Pinpoint the cell where the given text exists, returning its (X, Y) midpoint coordinate. 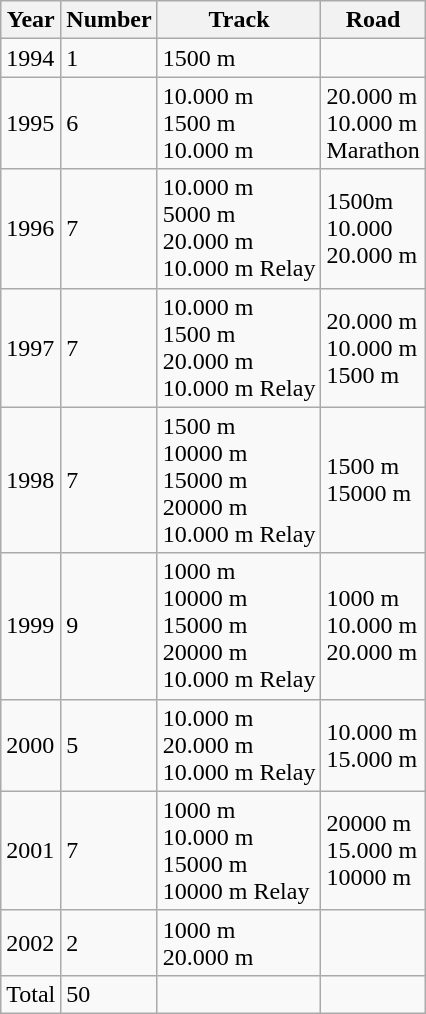
2 (109, 942)
1000 m10.000 m20.000 m (373, 626)
20000 m15.000 m10000 m (373, 850)
9 (109, 626)
20.000 m10.000 m1500 m (373, 348)
1 (109, 58)
1000 m10000 m15000 m20000 m10.000 m Relay (239, 626)
1000 m10.000 m15000 m10000 m Relay (239, 850)
6 (109, 123)
1996 (31, 228)
10.000 m20.000 m10.000 m Relay (239, 745)
10.000 m1500 m10.000 m (239, 123)
1500m 10.00020.000 m (373, 228)
Number (109, 20)
1997 (31, 348)
20.000 m10.000 mMarathon (373, 123)
1999 (31, 626)
10.000 m 5000 m20.000 m10.000 m Relay (239, 228)
1994 (31, 58)
10.000 m15.000 m (373, 745)
2000 (31, 745)
1500 m10000 m15000 m20000 m10.000 m Relay (239, 480)
50 (109, 994)
2001 (31, 850)
1998 (31, 480)
1000 m20.000 m (239, 942)
Track (239, 20)
Road (373, 20)
1500 m15000 m (373, 480)
1500 m (239, 58)
10.000 m1500 m20.000 m10.000 m Relay (239, 348)
5 (109, 745)
Total (31, 994)
1995 (31, 123)
2002 (31, 942)
Year (31, 20)
